Search for the cell housing the specified text and yield its (x, y) center coordinate. 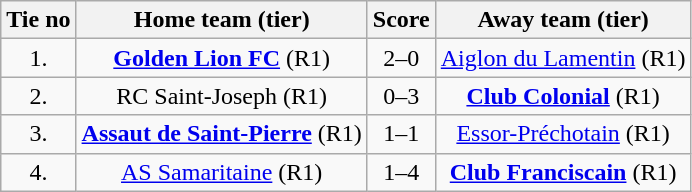
AS Samaritaine (R1) (222, 172)
Club Colonial (R1) (563, 96)
Tie no (38, 20)
4. (38, 172)
Golden Lion FC (R1) (222, 58)
2. (38, 96)
Essor-Préchotain (R1) (563, 134)
Score (401, 20)
2–0 (401, 58)
Home team (tier) (222, 20)
0–3 (401, 96)
Away team (tier) (563, 20)
Aiglon du Lamentin (R1) (563, 58)
RC Saint-Joseph (R1) (222, 96)
3. (38, 134)
1. (38, 58)
1–4 (401, 172)
Club Franciscain (R1) (563, 172)
1–1 (401, 134)
Assaut de Saint-Pierre (R1) (222, 134)
